Scan for the cell matching the given text and deliver its [X, Y] coordinate at center. 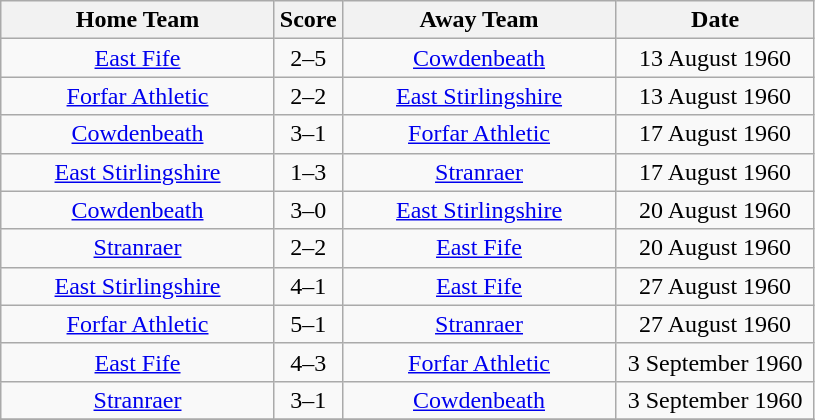
4–1 [308, 286]
Score [308, 20]
Home Team [138, 20]
3–0 [308, 210]
Date [716, 20]
4–3 [308, 362]
2–5 [308, 58]
1–3 [308, 172]
5–1 [308, 324]
Away Team [479, 20]
